From the cell containing the given text, extract its center point as (X, Y) coordinate. 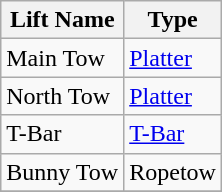
Ropetow (173, 172)
Lift Name (62, 20)
Type (173, 20)
Bunny Tow (62, 172)
North Tow (62, 96)
Main Tow (62, 58)
